Determine the [x, y] coordinate at the center of the cell enclosing the given text.  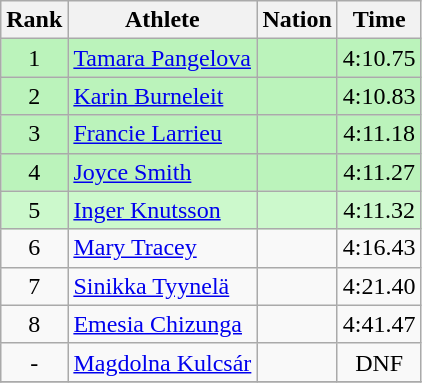
Tamara Pangelova [162, 58]
Athlete [162, 20]
Magdolna Kulcsár [162, 362]
Mary Tracey [162, 248]
5 [34, 210]
4:10.83 [379, 96]
4 [34, 172]
- [34, 362]
Nation [297, 20]
4:41.47 [379, 324]
1 [34, 58]
Francie Larrieu [162, 134]
4:11.32 [379, 210]
4:10.75 [379, 58]
6 [34, 248]
8 [34, 324]
Time [379, 20]
Inger Knutsson [162, 210]
4:21.40 [379, 286]
2 [34, 96]
7 [34, 286]
4:11.18 [379, 134]
Joyce Smith [162, 172]
3 [34, 134]
Emesia Chizunga [162, 324]
Rank [34, 20]
DNF [379, 362]
Sinikka Tyynelä [162, 286]
4:11.27 [379, 172]
4:16.43 [379, 248]
Karin Burneleit [162, 96]
